Determine the (x, y) coordinate at the center of the cell enclosing the given text.  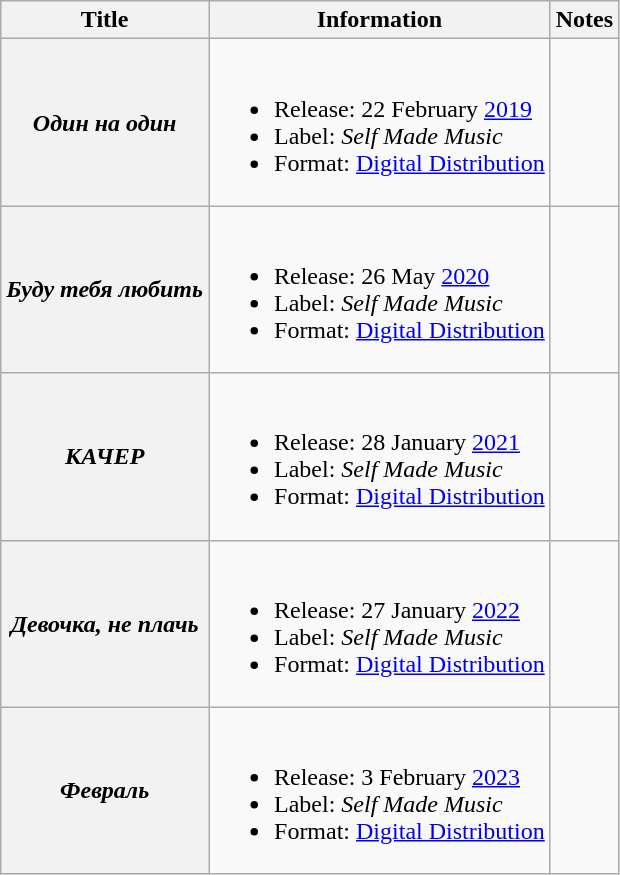
Release: 26 May 2020Label: Self Made MusicFormat: Digital Distribution (379, 290)
Release: 3 February 2023Label: Self Made MusicFormat: Digital Distribution (379, 790)
Февраль (105, 790)
Один на один (105, 122)
Information (379, 20)
КАЧЕР (105, 456)
Release: 27 January 2022Label: Self Made MusicFormat: Digital Distribution (379, 624)
Title (105, 20)
Девочка, не плачь (105, 624)
Release: 28 January 2021Label: Self Made MusicFormat: Digital Distribution (379, 456)
Release: 22 February 2019Label: Self Made MusicFormat: Digital Distribution (379, 122)
Буду тебя любить (105, 290)
Notes (584, 20)
